From the cell containing the given text, extract its center point as [X, Y] coordinate. 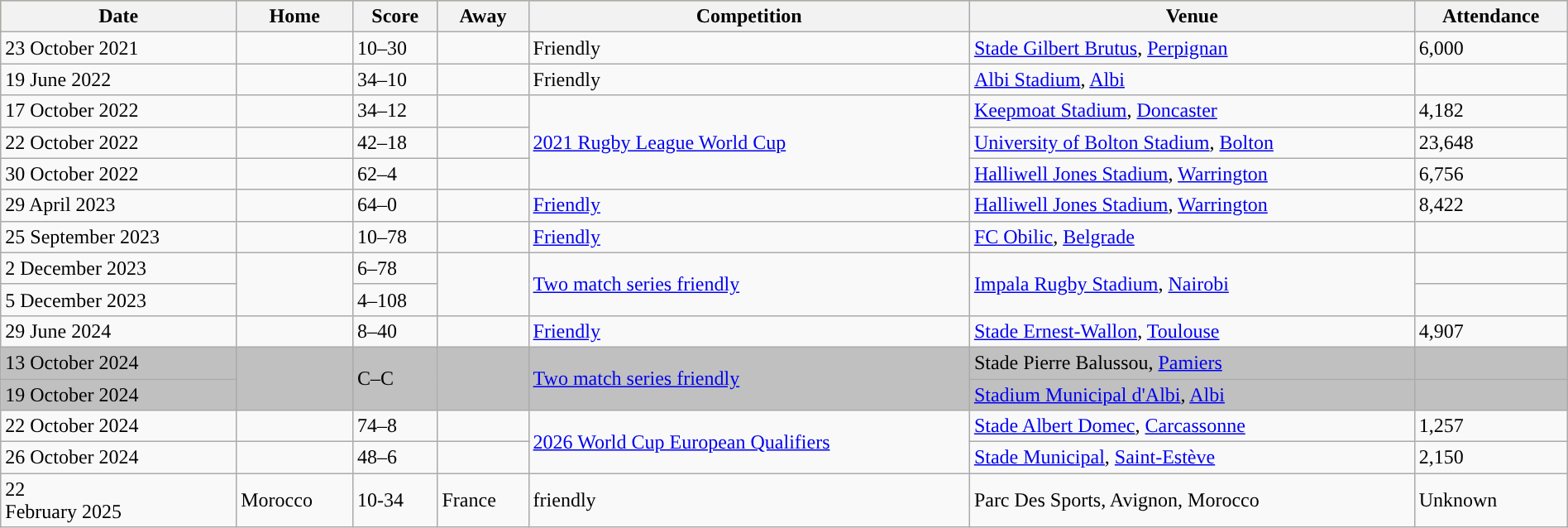
Stade Gilbert Brutus, Perpignan [1192, 48]
22 October 2024 [119, 426]
4,907 [1490, 331]
Stade Pierre Balussou, Pamiers [1192, 362]
Competition [749, 17]
62–4 [395, 174]
26 October 2024 [119, 458]
Attendance [1490, 17]
29 April 2023 [119, 205]
6,000 [1490, 48]
FC Obilic, Belgrade [1192, 237]
Morocco [294, 500]
64–0 [395, 205]
Unknown [1490, 500]
2026 World Cup European Qualifiers [749, 442]
Albi Stadium, Albi [1192, 79]
8,422 [1490, 205]
4,182 [1490, 111]
19 June 2022 [119, 79]
friendly [749, 500]
10-34 [395, 500]
France [483, 500]
13 October 2024 [119, 362]
10–30 [395, 48]
8–40 [395, 331]
34–10 [395, 79]
Venue [1192, 17]
University of Bolton Stadium, Bolton [1192, 142]
23 October 2021 [119, 48]
6,756 [1490, 174]
25 September 2023 [119, 237]
Parc Des Sports, Avignon, Morocco [1192, 500]
19 October 2024 [119, 395]
2,150 [1490, 458]
2021 Rugby League World Cup [749, 142]
22February 2025 [119, 500]
C–C [395, 378]
Stade Albert Domec, Carcassonne [1192, 426]
2 December 2023 [119, 268]
Home [294, 17]
42–18 [395, 142]
74–8 [395, 426]
Stade Municipal, Saint-Estève [1192, 458]
23,648 [1490, 142]
10–78 [395, 237]
29 June 2024 [119, 331]
6–78 [395, 268]
30 October 2022 [119, 174]
4–108 [395, 300]
Keepmoat Stadium, Doncaster [1192, 111]
Away [483, 17]
Score [395, 17]
17 October 2022 [119, 111]
Stadium Municipal d'Albi, Albi [1192, 395]
34–12 [395, 111]
22 October 2022 [119, 142]
48–6 [395, 458]
Impala Rugby Stadium, Nairobi [1192, 284]
5 December 2023 [119, 300]
1,257 [1490, 426]
Date [119, 17]
Stade Ernest-Wallon, Toulouse [1192, 331]
